Capture the cell that displays the provided text and extract its (X, Y) central coordinate. 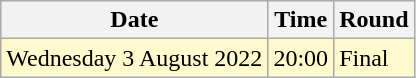
Date (134, 20)
Time (301, 20)
Wednesday 3 August 2022 (134, 58)
Round (374, 20)
20:00 (301, 58)
Final (374, 58)
